Return [x, y] of the center of cell containing provided text 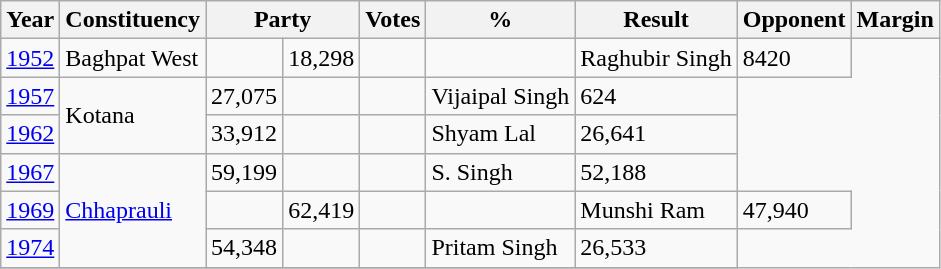
% [500, 20]
1957 [30, 96]
Munshi Ram [656, 210]
Chhaprauli [133, 210]
Party [283, 20]
Raghubir Singh [656, 58]
59,199 [244, 172]
1969 [30, 210]
624 [656, 96]
Votes [393, 20]
Margin [895, 20]
1967 [30, 172]
62,419 [322, 210]
Vijaipal Singh [500, 96]
Result [656, 20]
18,298 [322, 58]
8420 [794, 58]
Opponent [794, 20]
Kotana [133, 115]
Shyam Lal [500, 134]
52,188 [656, 172]
26,533 [656, 248]
47,940 [794, 210]
Constituency [133, 20]
26,641 [656, 134]
Pritam Singh [500, 248]
S. Singh [500, 172]
27,075 [244, 96]
1962 [30, 134]
1952 [30, 58]
33,912 [244, 134]
54,348 [244, 248]
1974 [30, 248]
Baghpat West [133, 58]
Year [30, 20]
